Find where the given text appears and provide that cell's center as [x, y] coordinate. 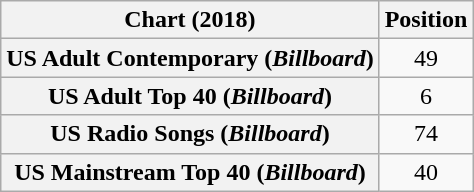
US Radio Songs (Billboard) [190, 134]
49 [426, 58]
US Adult Contemporary (Billboard) [190, 58]
74 [426, 134]
40 [426, 172]
US Adult Top 40 (Billboard) [190, 96]
US Mainstream Top 40 (Billboard) [190, 172]
Position [426, 20]
6 [426, 96]
Chart (2018) [190, 20]
